Capture the cell that displays the provided text and extract its [X, Y] central coordinate. 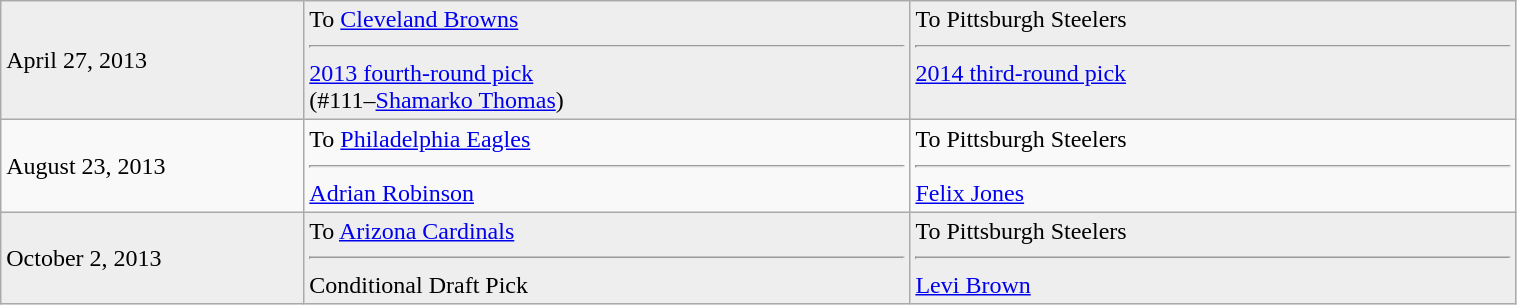
To Arizona Cardinals Conditional Draft Pick [607, 258]
To Pittsburgh SteelersLevi Brown [1213, 258]
To Cleveland Browns 2013 fourth-round pick(#111–Shamarko Thomas) [607, 60]
August 23, 2013 [152, 166]
To Philadelphia Eagles Adrian Robinson [607, 166]
April 27, 2013 [152, 60]
October 2, 2013 [152, 258]
To Pittsburgh Steelers2014 third-round pick [1213, 60]
To Pittsburgh SteelersFelix Jones [1213, 166]
